Locate the cell with the specified text and output its (x, y) center coordinate. 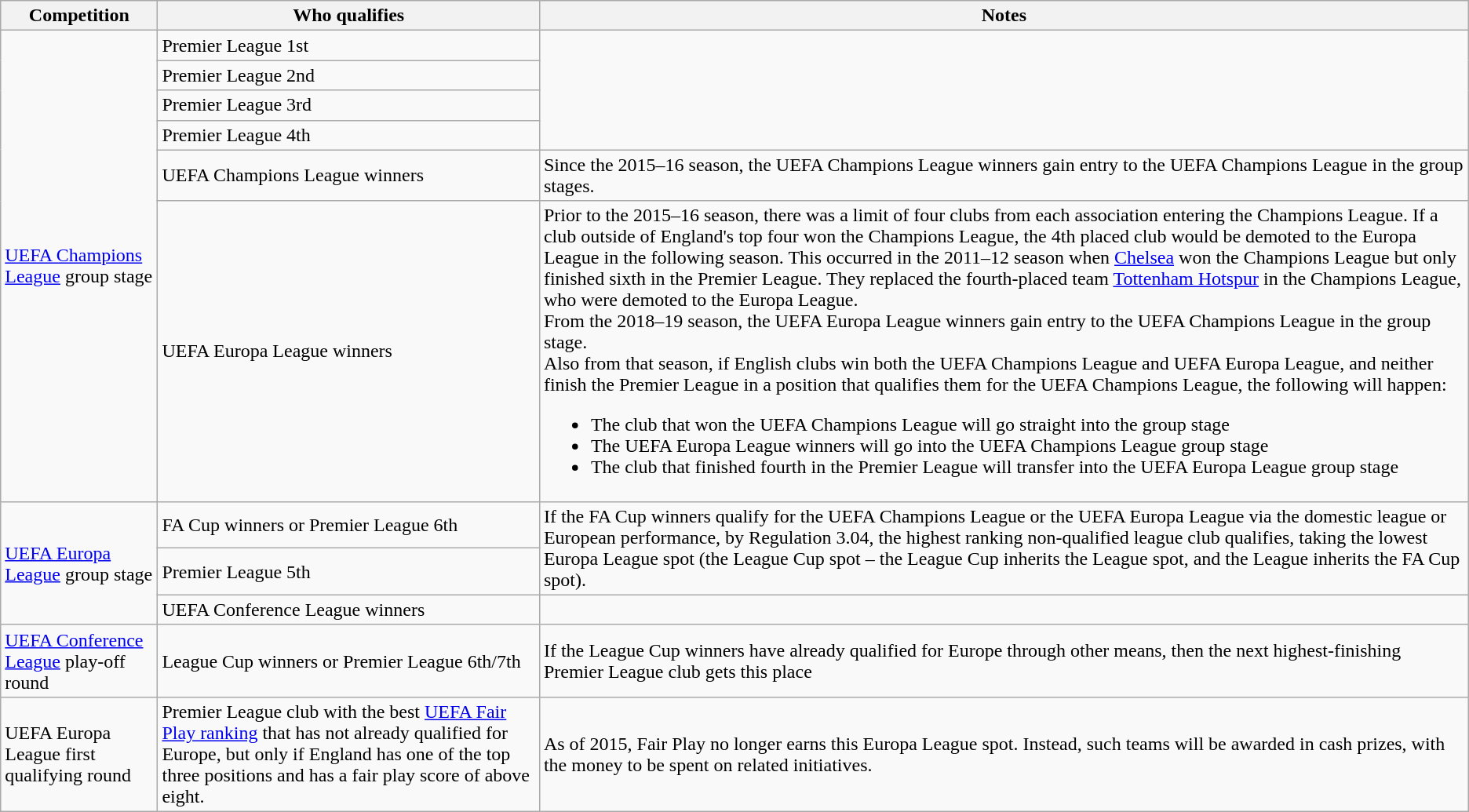
UEFA Conference League play-off round (79, 661)
UEFA Champions League group stage (79, 266)
UEFA Europa League winners (348, 351)
Competition (79, 16)
Premier League 5th (348, 572)
FA Cup winners or Premier League 6th (348, 525)
If the League Cup winners have already qualified for Europe through other means, then the next highest-finishing Premier League club gets this place (1004, 661)
Notes (1004, 16)
UEFA Champions League winners (348, 176)
Since the 2015–16 season, the UEFA Champions League winners gain entry to the UEFA Champions League in the group stages. (1004, 176)
UEFA Europa League group stage (79, 563)
UEFA Conference League winners (348, 610)
Who qualifies (348, 16)
Premier League 3rd (348, 105)
Premier League 1st (348, 46)
UEFA Europa League first qualifying round (79, 754)
Premier League 2nd (348, 75)
League Cup winners or Premier League 6th/7th (348, 661)
Premier League 4th (348, 135)
